Search for the cell housing the specified text and yield its [X, Y] center coordinate. 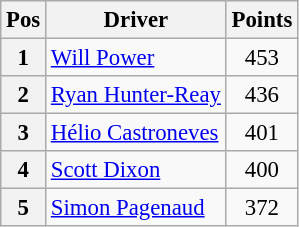
2 [24, 95]
1 [24, 58]
Hélio Castroneves [136, 133]
400 [262, 170]
Pos [24, 20]
Simon Pagenaud [136, 208]
436 [262, 95]
453 [262, 58]
4 [24, 170]
Ryan Hunter-Reay [136, 95]
Points [262, 20]
401 [262, 133]
372 [262, 208]
Will Power [136, 58]
Driver [136, 20]
Scott Dixon [136, 170]
5 [24, 208]
3 [24, 133]
